Extract the (x, y) coordinate from the center of the cell holding the provided text.  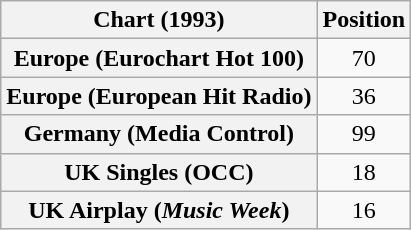
Europe (Eurochart Hot 100) (159, 58)
UK Singles (OCC) (159, 172)
16 (364, 210)
70 (364, 58)
Chart (1993) (159, 20)
99 (364, 134)
Germany (Media Control) (159, 134)
Position (364, 20)
36 (364, 96)
18 (364, 172)
Europe (European Hit Radio) (159, 96)
UK Airplay (Music Week) (159, 210)
